Identify which cell holds the provided text, then report its [X, Y] central coordinate. 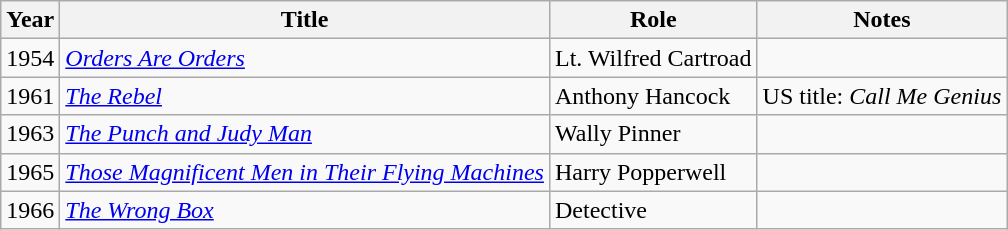
Detective [653, 210]
1966 [30, 210]
Those Magnificent Men in Their Flying Machines [305, 172]
1963 [30, 134]
Wally Pinner [653, 134]
US title: Call Me Genius [882, 96]
1954 [30, 58]
The Wrong Box [305, 210]
Harry Popperwell [653, 172]
1965 [30, 172]
Orders Are Orders [305, 58]
Lt. Wilfred Cartroad [653, 58]
Role [653, 20]
1961 [30, 96]
Notes [882, 20]
The Rebel [305, 96]
Title [305, 20]
Year [30, 20]
Anthony Hancock [653, 96]
The Punch and Judy Man [305, 134]
